Capture the cell that displays the provided text and extract its (x, y) central coordinate. 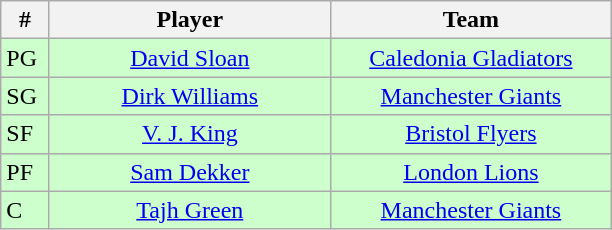
Tajh Green (190, 210)
Team (470, 20)
SF (26, 134)
David Sloan (190, 58)
Caledonia Gladiators (470, 58)
C (26, 210)
Dirk Williams (190, 96)
London Lions (470, 172)
Sam Dekker (190, 172)
PF (26, 172)
Bristol Flyers (470, 134)
Player (190, 20)
PG (26, 58)
# (26, 20)
V. J. King (190, 134)
SG (26, 96)
